From the cell containing the given text, extract its center point as (X, Y) coordinate. 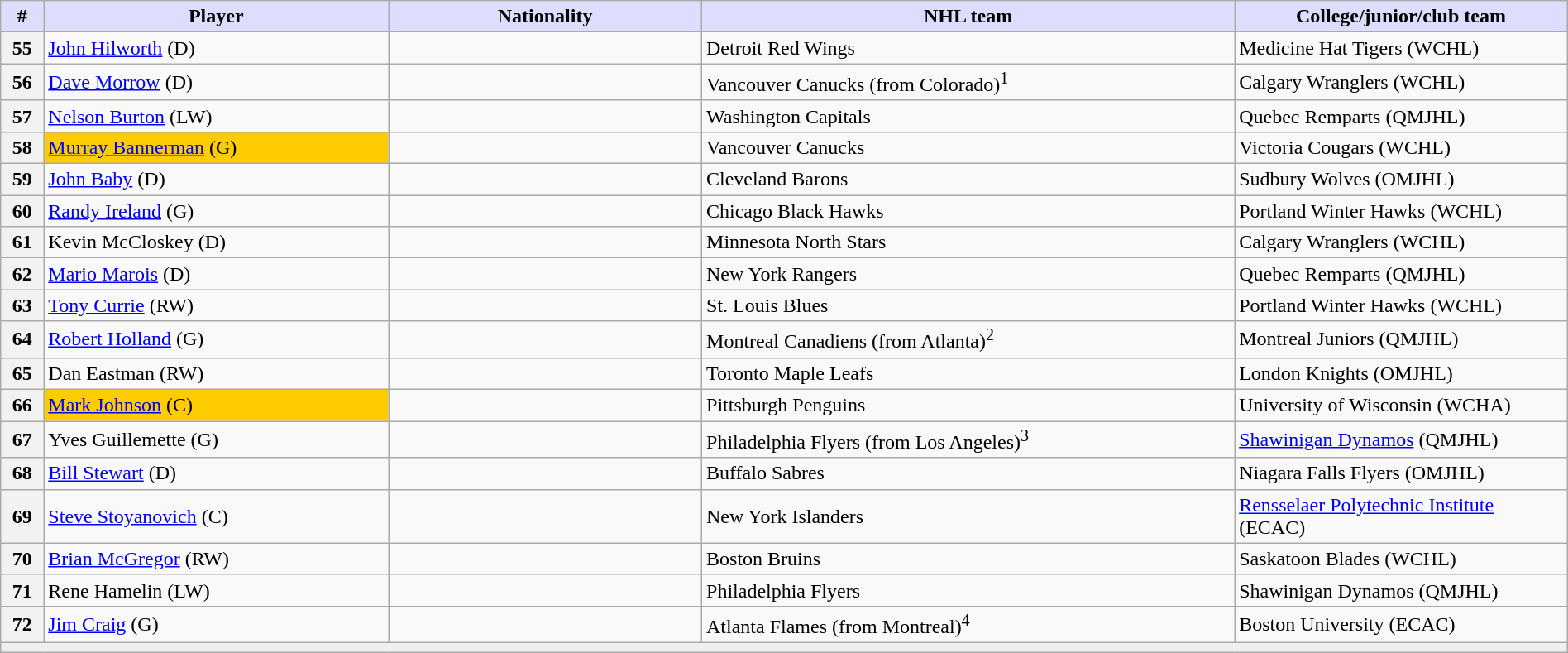
Montreal Juniors (QMJHL) (1401, 339)
Buffalo Sabres (968, 473)
Detroit Red Wings (968, 48)
Atlanta Flames (from Montreal)4 (968, 624)
Murray Bannerman (G) (217, 147)
Vancouver Canucks (968, 147)
London Knights (OMJHL) (1401, 373)
Pittsburgh Penguins (968, 405)
Cleveland Barons (968, 180)
Chicago Black Hawks (968, 211)
64 (22, 339)
66 (22, 405)
Nationality (546, 17)
Robert Holland (G) (217, 339)
Jim Craig (G) (217, 624)
Toronto Maple Leafs (968, 373)
Kevin McCloskey (D) (217, 242)
59 (22, 180)
Philadelphia Flyers (968, 590)
NHL team (968, 17)
Mark Johnson (C) (217, 405)
Player (217, 17)
New York Rangers (968, 274)
# (22, 17)
Washington Capitals (968, 116)
John Hilworth (D) (217, 48)
57 (22, 116)
St. Louis Blues (968, 305)
Bill Stewart (D) (217, 473)
71 (22, 590)
63 (22, 305)
New York Islanders (968, 516)
58 (22, 147)
56 (22, 83)
College/junior/club team (1401, 17)
60 (22, 211)
55 (22, 48)
Brian McGregor (RW) (217, 559)
Nelson Burton (LW) (217, 116)
Rene Hamelin (LW) (217, 590)
72 (22, 624)
John Baby (D) (217, 180)
70 (22, 559)
67 (22, 440)
Medicine Hat Tigers (WCHL) (1401, 48)
Steve Stoyanovich (C) (217, 516)
Tony Currie (RW) (217, 305)
Rensselaer Polytechnic Institute (ECAC) (1401, 516)
University of Wisconsin (WCHA) (1401, 405)
Niagara Falls Flyers (OMJHL) (1401, 473)
61 (22, 242)
Sudbury Wolves (OMJHL) (1401, 180)
Mario Marois (D) (217, 274)
Vancouver Canucks (from Colorado)1 (968, 83)
Boston University (ECAC) (1401, 624)
69 (22, 516)
Philadelphia Flyers (from Los Angeles)3 (968, 440)
Saskatoon Blades (WCHL) (1401, 559)
62 (22, 274)
Dan Eastman (RW) (217, 373)
Dave Morrow (D) (217, 83)
68 (22, 473)
Montreal Canadiens (from Atlanta)2 (968, 339)
Victoria Cougars (WCHL) (1401, 147)
65 (22, 373)
Yves Guillemette (G) (217, 440)
Minnesota North Stars (968, 242)
Randy Ireland (G) (217, 211)
Boston Bruins (968, 559)
